Provide the [x, y] coordinate of the cell's center where the given text is located.  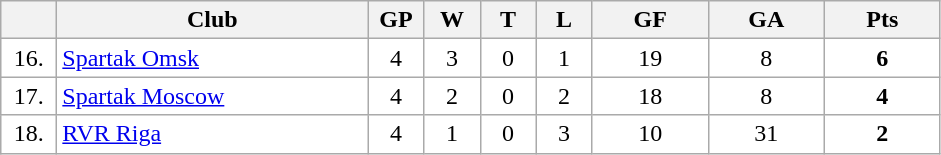
GF [650, 20]
T [508, 20]
RVR Riga [212, 134]
GP [396, 20]
18 [650, 96]
GA [766, 20]
6 [882, 58]
31 [766, 134]
18. [29, 134]
L [564, 20]
16. [29, 58]
19 [650, 58]
Pts [882, 20]
Spartak Moscow [212, 96]
Spartak Omsk [212, 58]
W [452, 20]
Club [212, 20]
17. [29, 96]
10 [650, 134]
